From the cell containing the given text, extract its center point as [X, Y] coordinate. 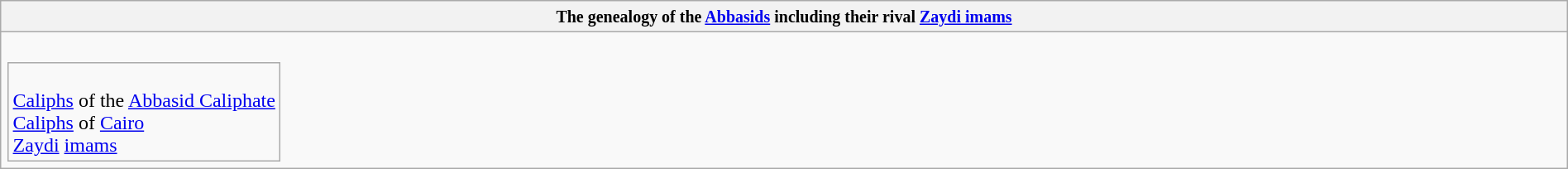
The genealogy of the Abbasids including their rival Zaydi imams [784, 17]
